Determine the (x, y) coordinate at the center of the cell enclosing the given text.  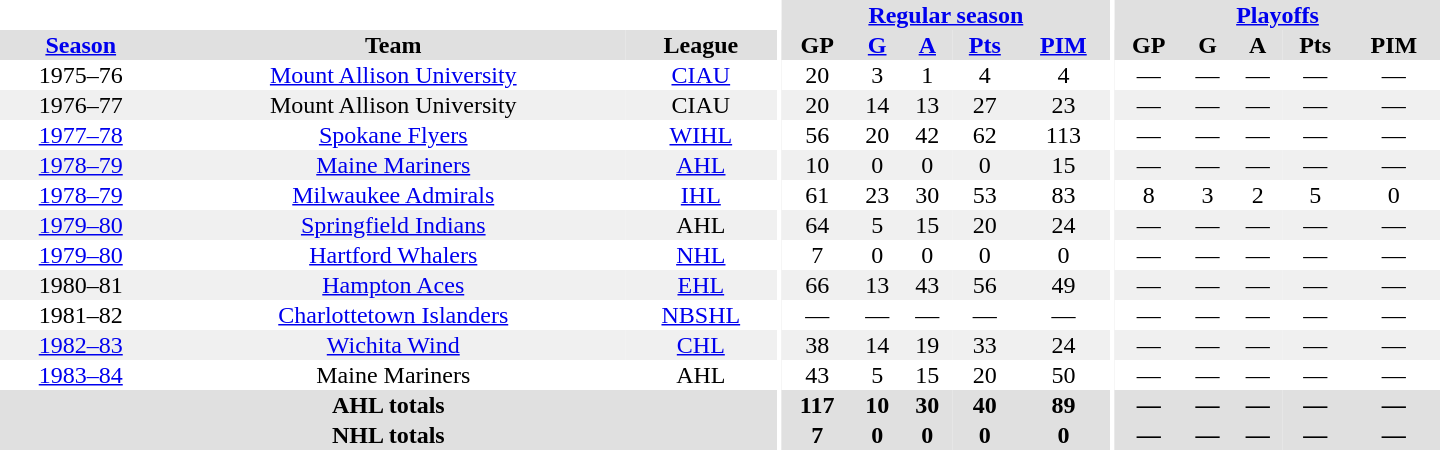
62 (984, 135)
NHL totals (388, 435)
38 (817, 345)
Hartford Whalers (394, 255)
Spokane Flyers (394, 135)
Charlottetown Islanders (394, 315)
2 (1258, 195)
50 (1063, 375)
Season (81, 45)
49 (1063, 285)
61 (817, 195)
NBSHL (701, 315)
Wichita Wind (394, 345)
Playoffs (1278, 15)
1975–76 (81, 75)
CHL (701, 345)
1980–81 (81, 285)
64 (817, 225)
83 (1063, 195)
117 (817, 405)
1981–82 (81, 315)
27 (984, 105)
1976–77 (81, 105)
League (701, 45)
AHL totals (388, 405)
89 (1063, 405)
IHL (701, 195)
8 (1148, 195)
113 (1063, 135)
40 (984, 405)
EHL (701, 285)
19 (927, 345)
Team (394, 45)
1983–84 (81, 375)
Springfield Indians (394, 225)
1977–78 (81, 135)
33 (984, 345)
Milwaukee Admirals (394, 195)
42 (927, 135)
NHL (701, 255)
1 (927, 75)
53 (984, 195)
Hampton Aces (394, 285)
Regular season (946, 15)
1982–83 (81, 345)
66 (817, 285)
WIHL (701, 135)
